Return the (X, Y) coordinate for the center point of the cell that contains the specified text.  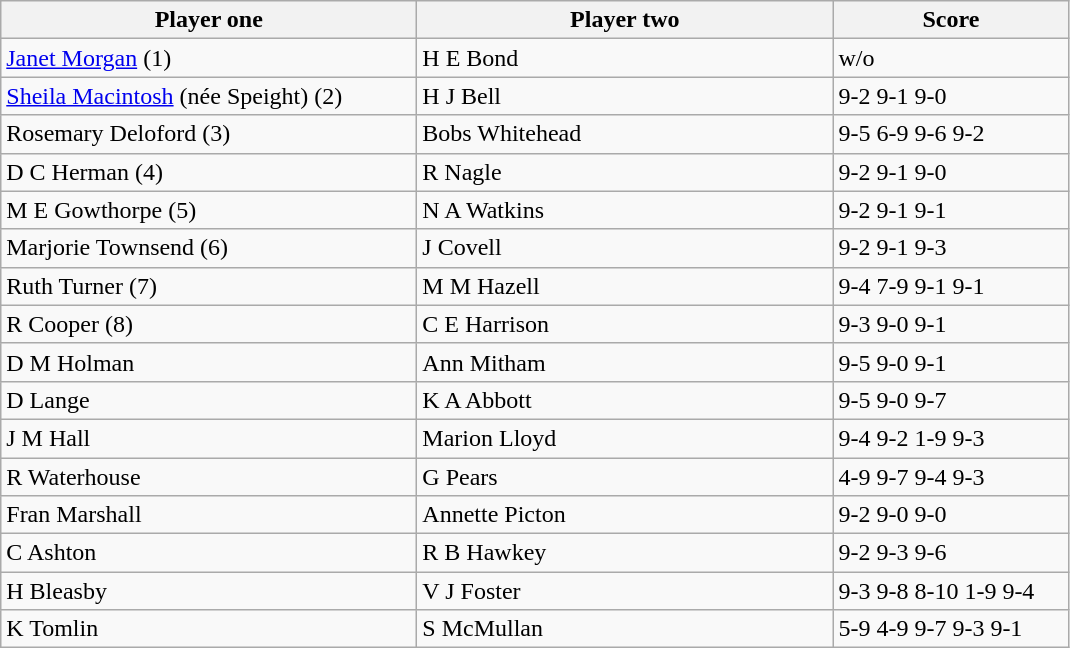
Bobs Whitehead (625, 134)
Janet Morgan (1) (209, 58)
9-5 9-0 9-7 (951, 400)
Ruth Turner (7) (209, 286)
Sheila Macintosh (née Speight) (2) (209, 96)
K A Abbott (625, 400)
R B Hawkey (625, 553)
Ann Mitham (625, 362)
9-4 9-2 1-9 9-3 (951, 438)
R Nagle (625, 172)
M M Hazell (625, 286)
M E Gowthorpe (5) (209, 210)
Player one (209, 20)
J Covell (625, 248)
R Cooper (8) (209, 324)
5-9 4-9 9-7 9-3 9-1 (951, 629)
Annette Picton (625, 515)
9-2 9-0 9-0 (951, 515)
N A Watkins (625, 210)
Score (951, 20)
9-4 7-9 9-1 9-1 (951, 286)
H J Bell (625, 96)
w/o (951, 58)
9-3 9-0 9-1 (951, 324)
9-5 6-9 9-6 9-2 (951, 134)
4-9 9-7 9-4 9-3 (951, 477)
9-5 9-0 9-1 (951, 362)
Marjorie Townsend (6) (209, 248)
V J Foster (625, 591)
D C Herman (4) (209, 172)
Player two (625, 20)
Rosemary Deloford (3) (209, 134)
9-2 9-3 9-6 (951, 553)
D M Holman (209, 362)
Marion Lloyd (625, 438)
K Tomlin (209, 629)
J M Hall (209, 438)
S McMullan (625, 629)
9-2 9-1 9-3 (951, 248)
R Waterhouse (209, 477)
H Bleasby (209, 591)
G Pears (625, 477)
9-2 9-1 9-1 (951, 210)
9-3 9-8 8-10 1-9 9-4 (951, 591)
D Lange (209, 400)
Fran Marshall (209, 515)
C E Harrison (625, 324)
C Ashton (209, 553)
H E Bond (625, 58)
